Determine the (x, y) coordinate at the center of the cell enclosing the given text.  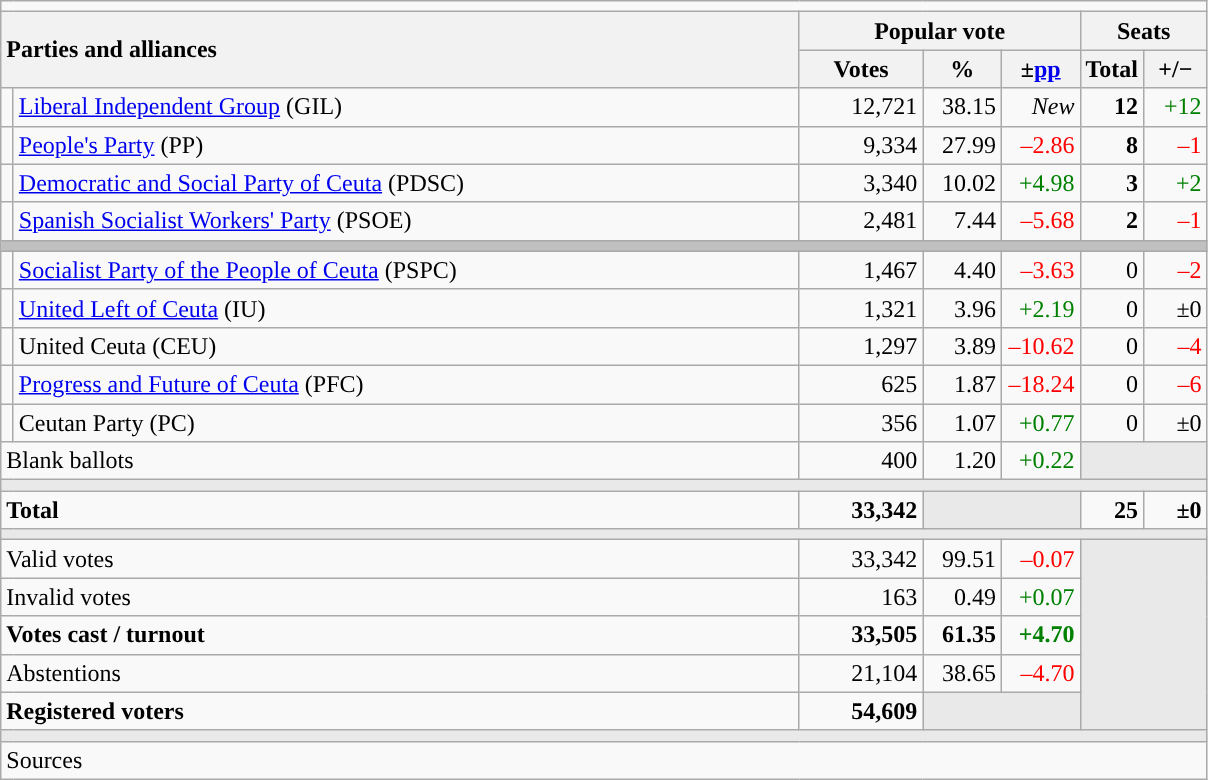
Abstentions (400, 673)
–2 (1176, 270)
Sources (604, 760)
New (1040, 107)
625 (861, 384)
–4.70 (1040, 673)
Seats (1144, 31)
Invalid votes (400, 597)
Progress and Future of Ceuta (PFC) (406, 384)
163 (861, 597)
9,334 (861, 145)
1.20 (962, 461)
12,721 (861, 107)
Socialist Party of the People of Ceuta (PSPC) (406, 270)
38.65 (962, 673)
Popular vote (940, 31)
+12 (1176, 107)
7.44 (962, 221)
33,505 (861, 635)
4.40 (962, 270)
Spanish Socialist Workers' Party (PSOE) (406, 221)
+4.70 (1040, 635)
United Ceuta (CEU) (406, 346)
+/− (1176, 69)
2 (1112, 221)
1.87 (962, 384)
People's Party (PP) (406, 145)
+0.22 (1040, 461)
1,321 (861, 308)
Valid votes (400, 559)
–6 (1176, 384)
27.99 (962, 145)
–18.24 (1040, 384)
8 (1112, 145)
3.96 (962, 308)
25 (1112, 510)
Votes cast / turnout (400, 635)
Registered voters (400, 711)
–2.86 (1040, 145)
+2.19 (1040, 308)
Parties and alliances (400, 50)
Liberal Independent Group (GIL) (406, 107)
400 (861, 461)
1,297 (861, 346)
12 (1112, 107)
3,340 (861, 183)
54,609 (861, 711)
United Left of Ceuta (IU) (406, 308)
Blank ballots (400, 461)
1,467 (861, 270)
Votes (861, 69)
0.49 (962, 597)
+0.07 (1040, 597)
–3.63 (1040, 270)
% (962, 69)
1.07 (962, 423)
3 (1112, 183)
356 (861, 423)
–0.07 (1040, 559)
+0.77 (1040, 423)
3.89 (962, 346)
–10.62 (1040, 346)
Ceutan Party (PC) (406, 423)
–5.68 (1040, 221)
10.02 (962, 183)
38.15 (962, 107)
+4.98 (1040, 183)
21,104 (861, 673)
–4 (1176, 346)
99.51 (962, 559)
Democratic and Social Party of Ceuta (PDSC) (406, 183)
±pp (1040, 69)
61.35 (962, 635)
+2 (1176, 183)
2,481 (861, 221)
